Search for the cell housing the specified text and yield its [X, Y] center coordinate. 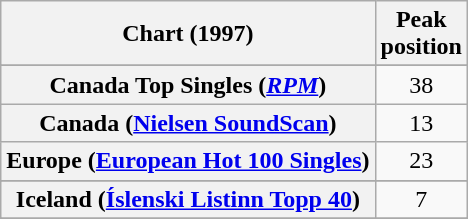
Peakposition [421, 34]
Canada Top Singles (RPM) [188, 85]
38 [421, 85]
7 [421, 199]
Chart (1997) [188, 34]
23 [421, 161]
13 [421, 123]
Iceland (Íslenski Listinn Topp 40) [188, 199]
Canada (Nielsen SoundScan) [188, 123]
Europe (European Hot 100 Singles) [188, 161]
